Return (x, y) of the center of cell containing provided text 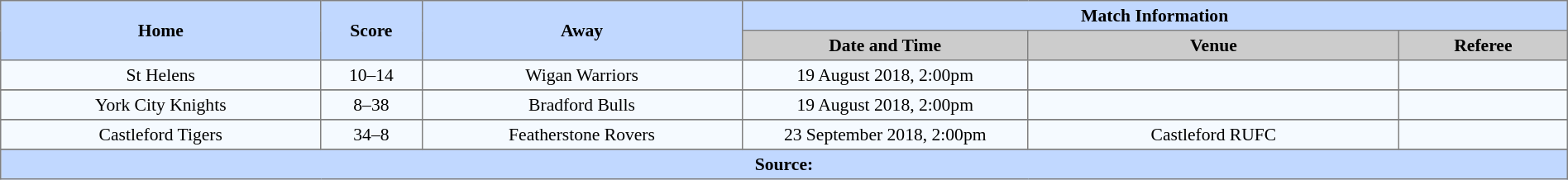
York City Knights (160, 105)
23 September 2018, 2:00pm (885, 135)
St Helens (160, 75)
Home (160, 31)
Castleford RUFC (1213, 135)
Wigan Warriors (582, 75)
Bradford Bulls (582, 105)
34–8 (371, 135)
Featherstone Rovers (582, 135)
Date and Time (885, 45)
8–38 (371, 105)
Score (371, 31)
Venue (1213, 45)
Match Information (1154, 16)
Castleford Tigers (160, 135)
Source: (784, 164)
10–14 (371, 75)
Referee (1483, 45)
Away (582, 31)
